For the text-containing cell, return its midpoint in [x, y] coordinate format. 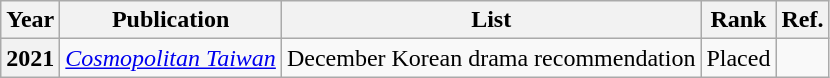
Cosmopolitan Taiwan [171, 58]
Ref. [802, 20]
December Korean drama recommendation [491, 58]
Year [30, 20]
2021 [30, 58]
Publication [171, 20]
Placed [738, 58]
Rank [738, 20]
List [491, 20]
